From the cell containing the given text, extract its center point as [x, y] coordinate. 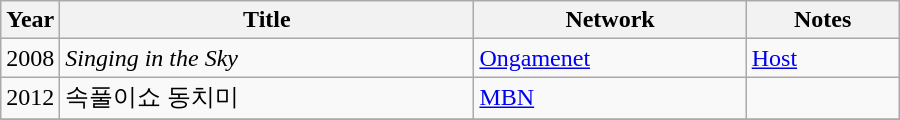
2012 [30, 98]
Year [30, 20]
Ongamenet [610, 58]
Network [610, 20]
속풀이쇼 동치미 [267, 98]
2008 [30, 58]
Notes [822, 20]
Host [822, 58]
Title [267, 20]
MBN [610, 98]
Singing in the Sky [267, 58]
